From the cell containing the given text, extract its center point as (X, Y) coordinate. 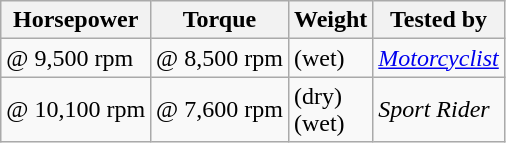
Sport Rider (438, 110)
@ 8,500 rpm (220, 58)
(dry) (wet) (330, 110)
@ 9,500 rpm (76, 58)
Torque (220, 20)
Weight (330, 20)
@ 7,600 rpm (220, 110)
Motorcyclist (438, 58)
@ 10,100 rpm (76, 110)
Tested by (438, 20)
(wet) (330, 58)
Horsepower (76, 20)
